Locate the cell with the specified text and output its [x, y] center coordinate. 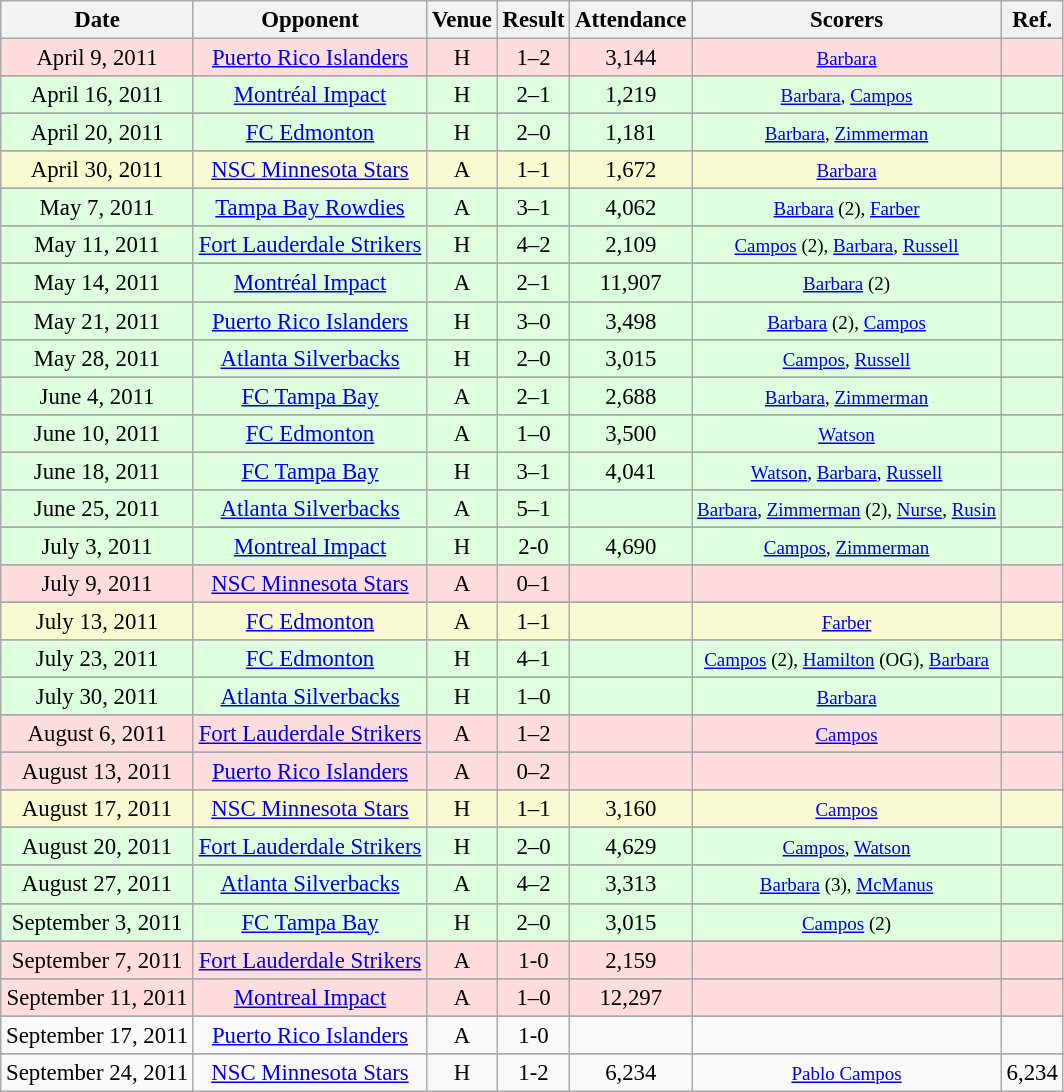
Barbara (2), Farber [847, 208]
1,181 [631, 133]
July 9, 2011 [98, 584]
August 20, 2011 [98, 847]
Campos, Zimmerman [847, 546]
0–2 [534, 772]
3,498 [631, 321]
Campos (2), Hamilton (OG), Barbara [847, 659]
12,297 [631, 997]
September 11, 2011 [98, 997]
July 13, 2011 [98, 621]
June 25, 2011 [98, 509]
Watson [847, 433]
Farber [847, 621]
Pablo Campos [847, 1073]
4,690 [631, 546]
April 20, 2011 [98, 133]
September 17, 2011 [98, 1035]
September 24, 2011 [98, 1073]
2,688 [631, 396]
1,219 [631, 95]
Result [534, 20]
Campos, Watson [847, 847]
3,160 [631, 809]
June 4, 2011 [98, 396]
3,500 [631, 433]
May 21, 2011 [98, 321]
3,144 [631, 58]
5–1 [534, 509]
Date [98, 20]
July 23, 2011 [98, 659]
Barbara (3), McManus [847, 885]
Attendance [631, 20]
August 6, 2011 [98, 734]
4,041 [631, 471]
Barbara, Campos [847, 95]
July 30, 2011 [98, 697]
4,629 [631, 847]
11,907 [631, 283]
1-2 [534, 1073]
3,313 [631, 885]
May 7, 2011 [98, 208]
0–1 [534, 584]
May 14, 2011 [98, 283]
2-0 [534, 546]
April 16, 2011 [98, 95]
Campos (2) [847, 922]
1,672 [631, 170]
Ref. [1032, 20]
2,109 [631, 245]
Scorers [847, 20]
Tampa Bay Rowdies [310, 208]
July 3, 2011 [98, 546]
4–1 [534, 659]
Opponent [310, 20]
Watson, Barbara, Russell [847, 471]
Venue [462, 20]
Barbara, Zimmerman (2), Nurse, Rusin [847, 509]
September 7, 2011 [98, 960]
Barbara (2) [847, 283]
April 9, 2011 [98, 58]
June 10, 2011 [98, 433]
May 11, 2011 [98, 245]
Barbara (2), Campos [847, 321]
August 13, 2011 [98, 772]
May 28, 2011 [98, 358]
Campos, Russell [847, 358]
August 17, 2011 [98, 809]
4,062 [631, 208]
3–0 [534, 321]
Campos (2), Barbara, Russell [847, 245]
June 18, 2011 [98, 471]
August 27, 2011 [98, 885]
2,159 [631, 960]
September 3, 2011 [98, 922]
April 30, 2011 [98, 170]
